Determine the [x, y] coordinate at the center of the cell enclosing the given text.  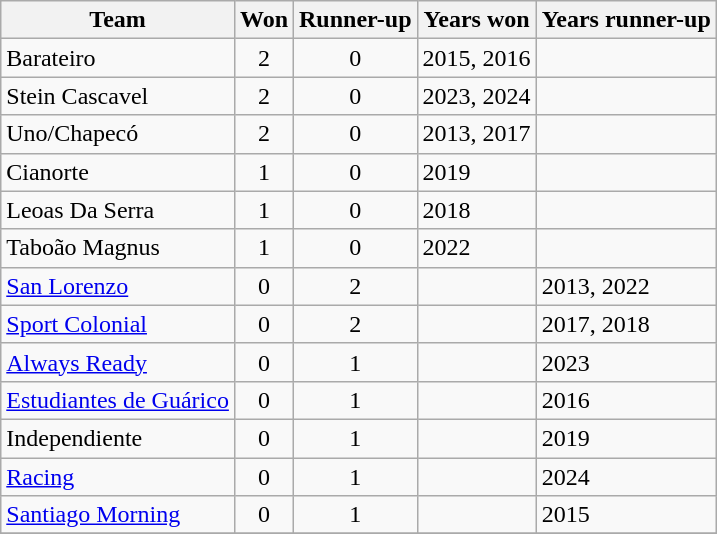
Always Ready [118, 362]
2022 [476, 248]
San Lorenzo [118, 286]
2023 [626, 362]
Estudiantes de Guárico [118, 400]
Barateiro [118, 58]
Team [118, 20]
Uno/Chapecó [118, 134]
Santiago Morning [118, 515]
2013, 2022 [626, 286]
Sport Colonial [118, 324]
Years runner-up [626, 20]
2024 [626, 477]
2023, 2024 [476, 96]
Taboão Magnus [118, 248]
Leoas Da Serra [118, 210]
2015, 2016 [476, 58]
Racing [118, 477]
Cianorte [118, 172]
Years won [476, 20]
2013, 2017 [476, 134]
Won [264, 20]
2016 [626, 400]
Stein Cascavel [118, 96]
Runner-up [356, 20]
2015 [626, 515]
Independiente [118, 438]
2017, 2018 [626, 324]
2018 [476, 210]
